Scan for the cell matching the given text and deliver its [x, y] coordinate at center. 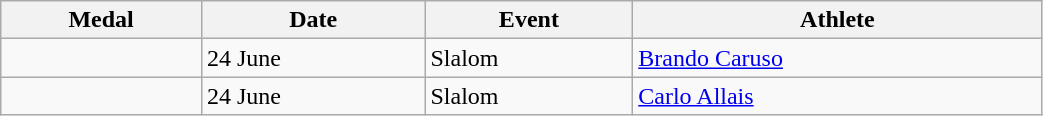
Carlo Allais [838, 96]
Athlete [838, 20]
Event [529, 20]
Date [313, 20]
Brando Caruso [838, 58]
Medal [102, 20]
